Locate the cell with the specified text and output its [x, y] center coordinate. 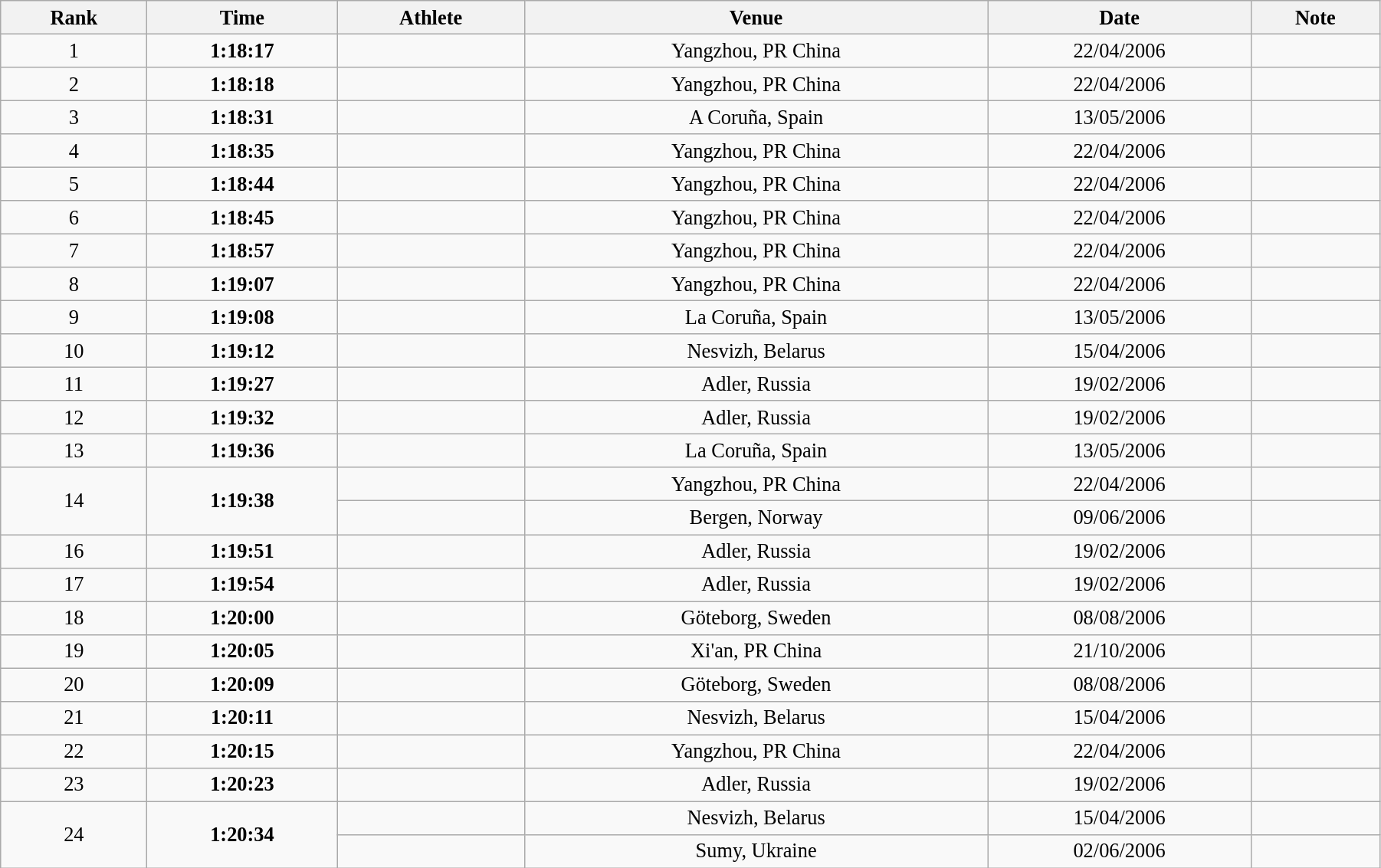
1 [74, 51]
Rank [74, 17]
1:20:00 [242, 617]
22 [74, 751]
1:19:27 [242, 384]
20 [74, 684]
1:20:15 [242, 751]
1:18:45 [242, 218]
3 [74, 117]
1:19:32 [242, 418]
6 [74, 218]
02/06/2006 [1119, 851]
17 [74, 585]
19 [74, 651]
1:19:54 [242, 585]
10 [74, 351]
12 [74, 418]
9 [74, 317]
1:19:38 [242, 501]
A Coruña, Spain [756, 117]
11 [74, 384]
1:19:12 [242, 351]
14 [74, 501]
23 [74, 784]
Time [242, 17]
09/06/2006 [1119, 518]
1:19:08 [242, 317]
7 [74, 251]
21/10/2006 [1119, 651]
8 [74, 284]
1:20:05 [242, 651]
1:20:23 [242, 784]
1:18:17 [242, 51]
24 [74, 834]
Date [1119, 17]
5 [74, 184]
1:20:11 [242, 718]
1:20:09 [242, 684]
1:18:31 [242, 117]
1:18:35 [242, 151]
Venue [756, 17]
13 [74, 450]
1:18:57 [242, 251]
1:19:07 [242, 284]
Athlete [431, 17]
2 [74, 84]
Note [1315, 17]
16 [74, 551]
1:20:34 [242, 834]
Sumy, Ukraine [756, 851]
Xi'an, PR China [756, 651]
1:18:44 [242, 184]
21 [74, 718]
18 [74, 617]
1:19:51 [242, 551]
1:18:18 [242, 84]
1:19:36 [242, 450]
Bergen, Norway [756, 518]
4 [74, 151]
